Return [X, Y] of the center of cell containing provided text 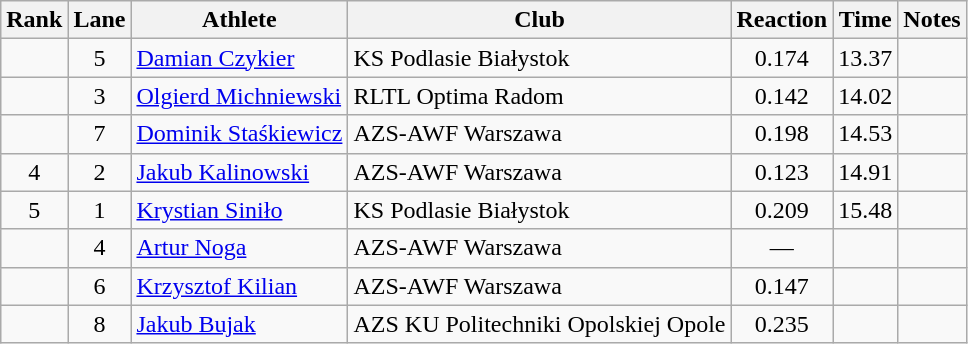
2 [100, 172]
Jakub Bujak [240, 324]
Rank [34, 20]
Dominik Staśkiewicz [240, 134]
14.02 [866, 96]
Olgierd Michniewski [240, 96]
0.142 [782, 96]
Damian Czykier [240, 58]
Reaction [782, 20]
1 [100, 210]
0.198 [782, 134]
Lane [100, 20]
Krystian Siniło [240, 210]
Time [866, 20]
6 [100, 286]
Notes [932, 20]
8 [100, 324]
RLTL Optima Radom [540, 96]
0.174 [782, 58]
0.235 [782, 324]
0.147 [782, 286]
14.53 [866, 134]
7 [100, 134]
Jakub Kalinowski [240, 172]
Artur Noga [240, 248]
Club [540, 20]
0.209 [782, 210]
AZS KU Politechniki Opolskiej Opole [540, 324]
0.123 [782, 172]
15.48 [866, 210]
— [782, 248]
Krzysztof Kilian [240, 286]
3 [100, 96]
Athlete [240, 20]
13.37 [866, 58]
14.91 [866, 172]
